Return the [x, y] coordinate for the center point of the cell that contains the specified text.  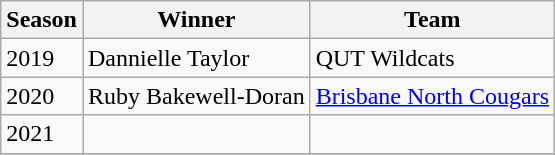
2020 [42, 96]
Season [42, 20]
2019 [42, 58]
2021 [42, 134]
Brisbane North Cougars [432, 96]
Dannielle Taylor [196, 58]
Winner [196, 20]
QUT Wildcats [432, 58]
Team [432, 20]
Ruby Bakewell-Doran [196, 96]
